Detect which cell encompasses the target text, then output its [X, Y] center coordinate. 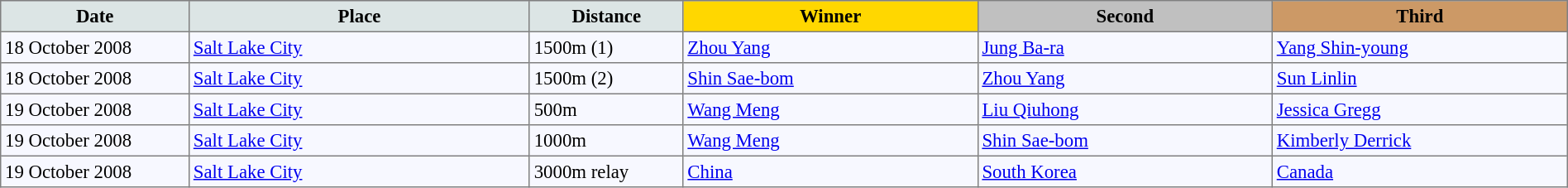
Liu Qiuhong [1125, 109]
Canada [1419, 171]
Kimberly Derrick [1419, 141]
Jessica Gregg [1419, 109]
Yang Shin-young [1419, 47]
1000m [606, 141]
Date [95, 17]
1500m (1) [606, 47]
1500m (2) [606, 79]
Second [1125, 17]
Third [1419, 17]
3000m relay [606, 171]
Distance [606, 17]
500m [606, 109]
South Korea [1125, 171]
Place [360, 17]
China [830, 171]
Sun Linlin [1419, 79]
Jung Ba-ra [1125, 47]
Winner [830, 17]
